Return (x, y) of the center of cell containing provided text 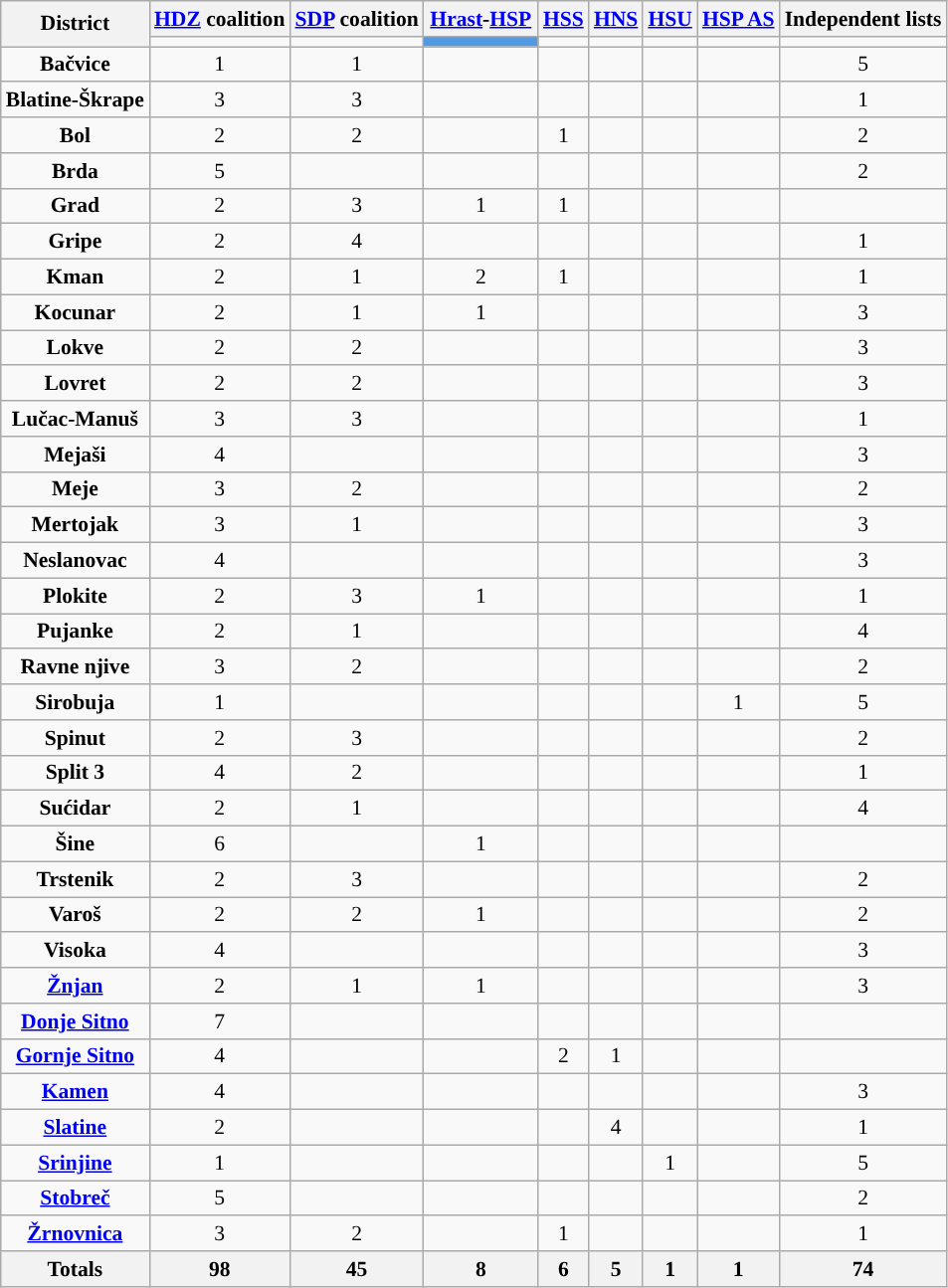
74 (863, 1269)
8 (481, 1269)
Bačvice (76, 65)
Totals (76, 1269)
Gornje Sitno (76, 1056)
HSS (563, 19)
Meje (76, 489)
Bol (76, 135)
HSP AS (738, 19)
Žrnovnica (76, 1234)
Split 3 (76, 773)
Gripe (76, 242)
Independent lists (863, 19)
Kman (76, 277)
Spinut (76, 738)
Varoš (76, 915)
Slatine (76, 1128)
Lokve (76, 348)
7 (219, 1021)
98 (219, 1269)
SDP coalition (356, 19)
Žnjan (76, 986)
Grad (76, 206)
Mejaši (76, 455)
HSU (670, 19)
Trstenik (76, 879)
Hrast-HSP (481, 19)
Lučac-Manuš (76, 419)
Kamen (76, 1092)
Visoka (76, 951)
Ravne njive (76, 667)
Donje Sitno (76, 1021)
District (76, 24)
HDZ coalition (219, 19)
Lovret (76, 384)
Kocunar (76, 312)
Stobreč (76, 1198)
Blatine-Škrape (76, 100)
45 (356, 1269)
Srinjine (76, 1163)
Pujanke (76, 632)
Šine (76, 844)
HNS (617, 19)
Sirobuja (76, 702)
Mertojak (76, 525)
Brda (76, 171)
Neslanovac (76, 561)
Sućidar (76, 809)
Plokite (76, 596)
